Identify which cell holds the provided text, then report its [x, y] central coordinate. 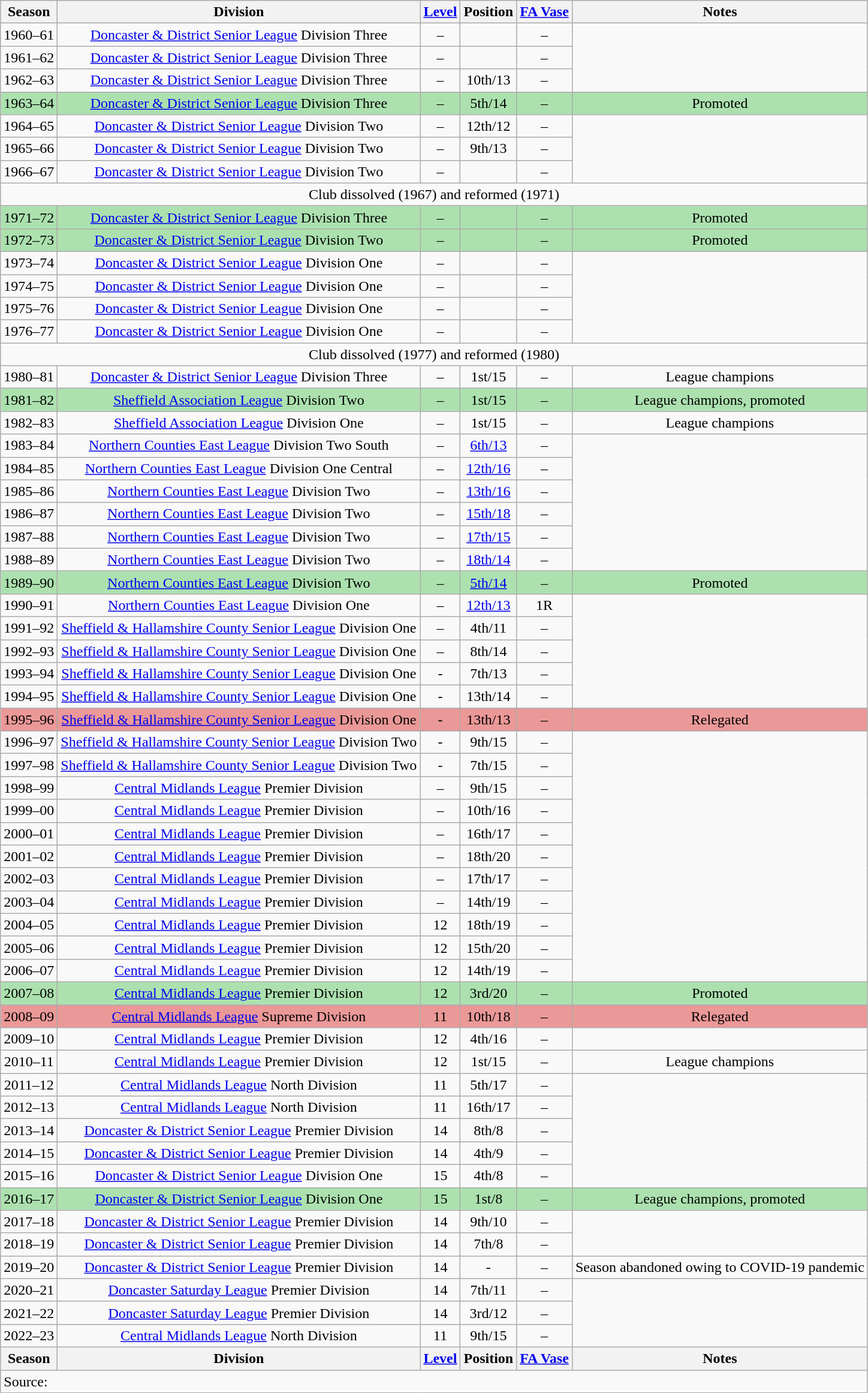
17th/17 [489, 879]
1995–96 [29, 720]
1984–85 [29, 468]
2015–16 [29, 1176]
17th/15 [489, 537]
2008–09 [29, 1016]
Club dissolved (1977) and reformed (1980) [434, 354]
12th/16 [489, 468]
1981–82 [29, 400]
2018–19 [29, 1244]
1963–64 [29, 103]
12th/12 [489, 126]
13th/14 [489, 697]
1973–74 [29, 263]
8th/8 [489, 1130]
12th/13 [489, 605]
2000–01 [29, 834]
2011–12 [29, 1085]
Northern Counties East League Division One Central [239, 468]
1965–66 [29, 149]
8th/14 [489, 651]
1992–93 [29, 651]
1994–95 [29, 697]
4th/8 [489, 1176]
10th/13 [489, 80]
1986–87 [29, 514]
15th/20 [489, 947]
1990–91 [29, 605]
Season abandoned owing to COVID-19 pandemic [719, 1267]
7th/15 [489, 765]
1988–89 [29, 559]
1993–94 [29, 674]
1987–88 [29, 537]
3rd/12 [489, 1313]
6th/13 [489, 446]
1985–86 [29, 491]
1961–62 [29, 58]
2002–03 [29, 879]
7th/8 [489, 1244]
2010–11 [29, 1062]
2009–10 [29, 1039]
7th/13 [489, 674]
1996–97 [29, 742]
1997–98 [29, 765]
1999–00 [29, 811]
4th/16 [489, 1039]
10th/16 [489, 811]
10th/18 [489, 1016]
1975–76 [29, 309]
2005–06 [29, 947]
Northern Counties East League Division Two South [239, 446]
18th/20 [489, 856]
5th/17 [489, 1085]
1983–84 [29, 446]
1R [544, 605]
15th/18 [489, 514]
1960–61 [29, 35]
7th/11 [489, 1290]
2017–18 [29, 1221]
Central Midlands League Supreme Division [239, 1016]
9th/13 [489, 149]
2020–21 [29, 1290]
2022–23 [29, 1335]
2004–05 [29, 925]
1991–92 [29, 628]
Club dissolved (1967) and reformed (1971) [434, 194]
Source: [434, 1381]
1962–63 [29, 80]
2006–07 [29, 970]
1964–65 [29, 126]
3rd/20 [489, 993]
18th/19 [489, 925]
4th/11 [489, 628]
1980–81 [29, 377]
2021–22 [29, 1313]
2012–13 [29, 1108]
1998–99 [29, 788]
1989–90 [29, 582]
9th/10 [489, 1221]
Sheffield Association League Division One [239, 423]
Northern Counties East League Division One [239, 605]
13th/13 [489, 720]
2016–17 [29, 1199]
Sheffield Association League Division Two [239, 400]
1974–75 [29, 286]
2013–14 [29, 1130]
1976–77 [29, 332]
2001–02 [29, 856]
2014–15 [29, 1153]
2007–08 [29, 993]
18th/14 [489, 559]
2019–20 [29, 1267]
2003–04 [29, 902]
4th/9 [489, 1153]
13th/16 [489, 491]
1st/8 [489, 1199]
1966–67 [29, 172]
1971–72 [29, 217]
1972–73 [29, 240]
1982–83 [29, 423]
